Scan for the cell matching the given text and deliver its (X, Y) coordinate at center. 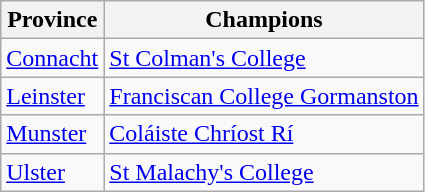
Province (52, 20)
Connacht (52, 58)
Munster (52, 134)
St Malachy's College (264, 172)
Champions (264, 20)
Coláiste Chríost Rí (264, 134)
Ulster (52, 172)
Leinster (52, 96)
Franciscan College Gormanston (264, 96)
St Colman's College (264, 58)
